Capture the cell that displays the provided text and extract its [X, Y] central coordinate. 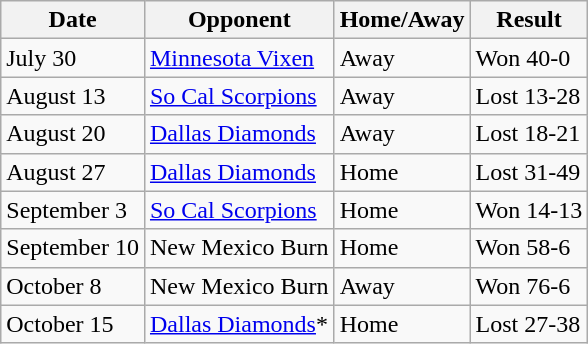
September 10 [73, 248]
Home/Away [402, 20]
Opponent [239, 20]
Lost 27-38 [529, 324]
Won 58-6 [529, 248]
August 20 [73, 134]
Dallas Diamonds* [239, 324]
Won 40-0 [529, 58]
Minnesota Vixen [239, 58]
Date [73, 20]
September 3 [73, 210]
Result [529, 20]
Lost 31-49 [529, 172]
August 27 [73, 172]
Won 76-6 [529, 286]
Lost 13-28 [529, 96]
July 30 [73, 58]
Won 14-13 [529, 210]
October 8 [73, 286]
Lost 18-21 [529, 134]
August 13 [73, 96]
October 15 [73, 324]
